Identify which cell holds the provided text, then report its [X, Y] central coordinate. 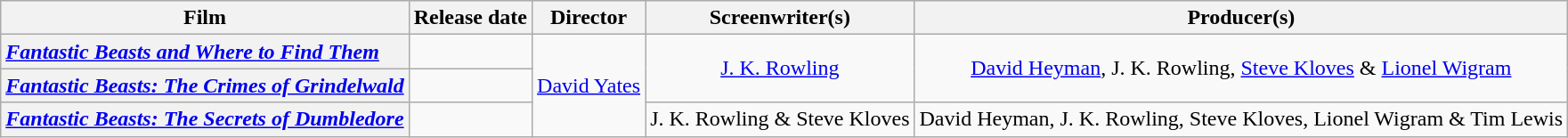
David Yates [589, 85]
Director [589, 18]
Fantastic Beasts: The Secrets of Dumbledore [205, 119]
Fantastic Beasts: The Crimes of Grindelwald [205, 85]
Producer(s) [1241, 18]
David Heyman, J. K. Rowling, Steve Kloves, Lionel Wigram & Tim Lewis [1241, 119]
Screenwriter(s) [780, 18]
David Heyman, J. K. Rowling, Steve Kloves & Lionel Wigram [1241, 69]
Fantastic Beasts and Where to Find Them [205, 52]
J. K. Rowling [780, 69]
Release date [470, 18]
Film [205, 18]
J. K. Rowling & Steve Kloves [780, 119]
